Find where the given text appears and provide that cell's center as (x, y) coordinate. 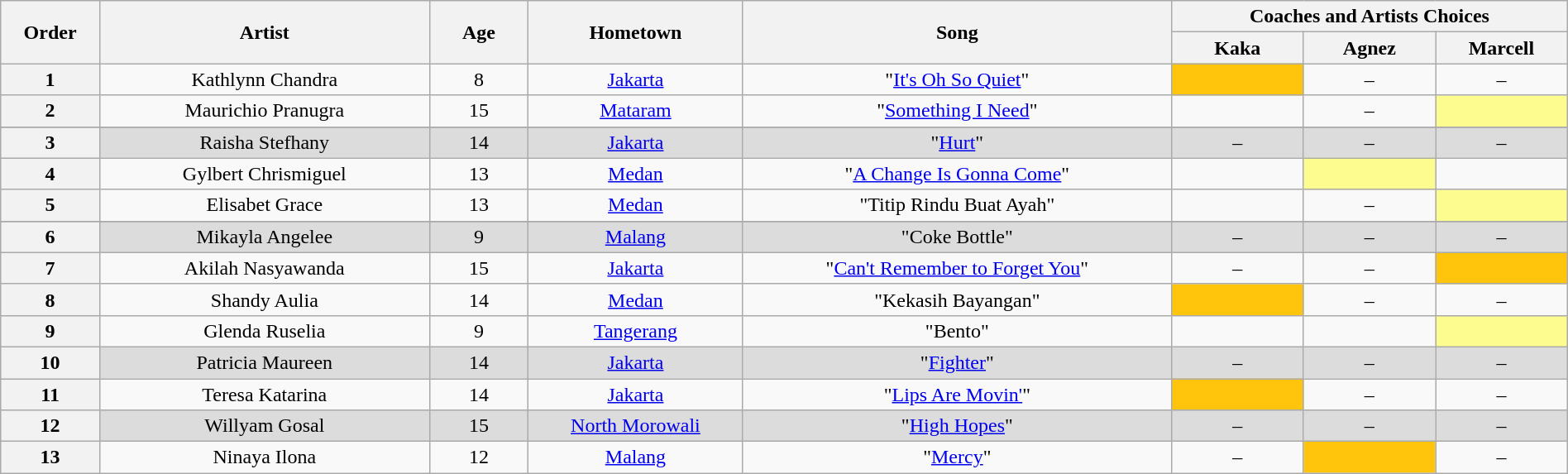
Agnez (1370, 48)
Ninaya Ilona (265, 457)
4 (50, 174)
"Can't Remember to Forget You" (958, 268)
1 (50, 79)
Age (479, 32)
5 (50, 205)
Gylbert Chrismiguel (265, 174)
"Something I Need" (958, 111)
Glenda Ruselia (265, 331)
Marcell (1502, 48)
11 (50, 395)
"Kekasih Bayangan" (958, 299)
"Titip Rindu Buat Ayah" (958, 205)
Mikayla Angelee (265, 237)
Kaka (1238, 48)
Artist (265, 32)
Hometown (635, 32)
3 (50, 142)
Elisabet Grace (265, 205)
"A Change Is Gonna Come" (958, 174)
"Fighter" (958, 362)
"Coke Bottle" (958, 237)
Mataram (635, 111)
"Hurt" (958, 142)
Coaches and Artists Choices (1370, 17)
Kathlynn Chandra (265, 79)
7 (50, 268)
Akilah Nasyawanda (265, 268)
Teresa Katarina (265, 395)
Song (958, 32)
Order (50, 32)
6 (50, 237)
"Mercy" (958, 457)
"Lips Are Movin'" (958, 395)
Tangerang (635, 331)
North Morowali (635, 426)
Willyam Gosal (265, 426)
Shandy Aulia (265, 299)
Maurichio Pranugra (265, 111)
Patricia Maureen (265, 362)
2 (50, 111)
"High Hopes" (958, 426)
10 (50, 362)
Raisha Stefhany (265, 142)
"Bento" (958, 331)
"It's Oh So Quiet" (958, 79)
